Search for the cell housing the specified text and yield its [x, y] center coordinate. 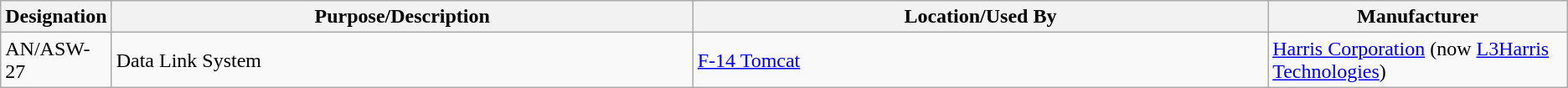
Purpose/Description [402, 17]
Location/Used By [980, 17]
Designation [56, 17]
F-14 Tomcat [980, 60]
Manufacturer [1418, 17]
Harris Corporation (now L3Harris Technologies) [1418, 60]
Data Link System [402, 60]
AN/ASW-27 [56, 60]
